Identify which cell holds the provided text, then report its (X, Y) central coordinate. 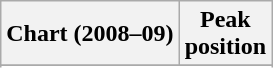
Chart (2008–09) (90, 34)
Peakposition (225, 34)
